Provide the [x, y] coordinate of the cell's center where the given text is located.  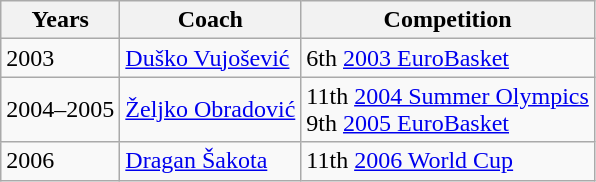
Years [60, 20]
Duško Vujošević [210, 58]
2004–2005 [60, 110]
Coach [210, 20]
2003 [60, 58]
Dragan Šakota [210, 161]
Željko Obradović [210, 110]
Competition [448, 20]
2006 [60, 161]
11th 2006 World Cup [448, 161]
6th 2003 EuroBasket [448, 58]
11th 2004 Summer Olympics 9th 2005 EuroBasket [448, 110]
